Detect which cell encompasses the target text, then output its [X, Y] center coordinate. 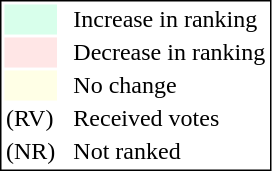
Not ranked [170, 151]
Decrease in ranking [170, 53]
(NR) [30, 151]
No change [170, 85]
Increase in ranking [170, 19]
Received votes [170, 119]
(RV) [30, 119]
